For the text-containing cell, return its midpoint in [x, y] coordinate format. 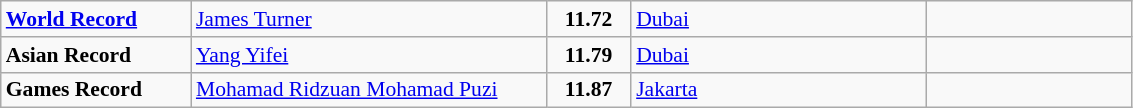
Jakarta [778, 90]
Games Record [96, 90]
World Record [96, 19]
11.87 [588, 90]
Mohamad Ridzuan Mohamad Puzi [368, 90]
11.79 [588, 55]
Yang Yifei [368, 55]
James Turner [368, 19]
Asian Record [96, 55]
11.72 [588, 19]
